Locate the cell with the specified text and output its [x, y] center coordinate. 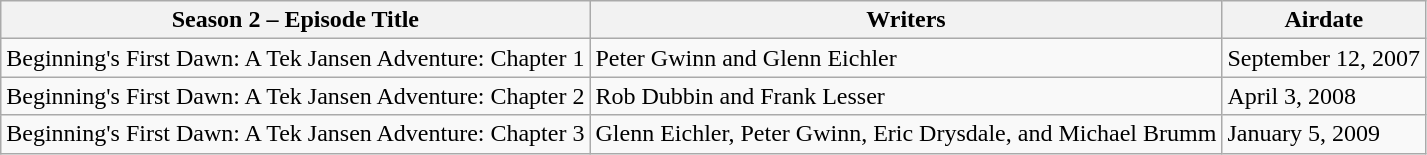
Rob Dubbin and Frank Lesser [906, 96]
Peter Gwinn and Glenn Eichler [906, 58]
Season 2 – Episode Title [296, 20]
Beginning's First Dawn: A Tek Jansen Adventure: Chapter 3 [296, 134]
Airdate [1324, 20]
January 5, 2009 [1324, 134]
Beginning's First Dawn: A Tek Jansen Adventure: Chapter 2 [296, 96]
April 3, 2008 [1324, 96]
Writers [906, 20]
Glenn Eichler, Peter Gwinn, Eric Drysdale, and Michael Brumm [906, 134]
Beginning's First Dawn: A Tek Jansen Adventure: Chapter 1 [296, 58]
September 12, 2007 [1324, 58]
